Search for the cell housing the specified text and yield its (x, y) center coordinate. 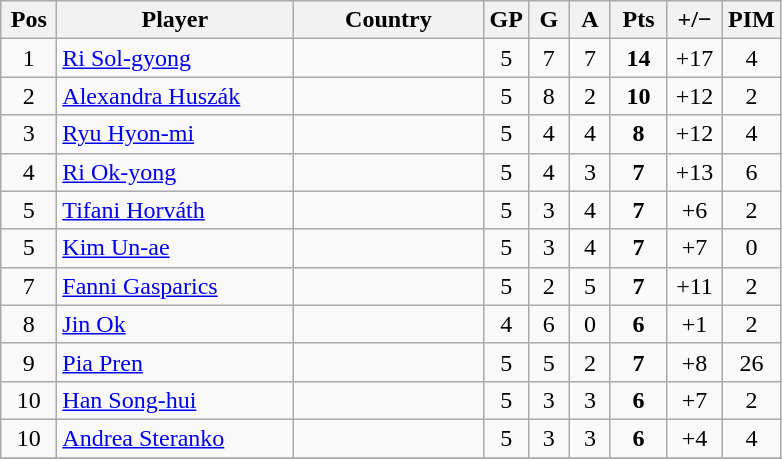
+6 (695, 210)
Pts (638, 20)
+4 (695, 438)
Andrea Steranko (175, 438)
Pos (29, 20)
+8 (695, 362)
Ri Sol-gyong (175, 58)
Fanni Gasparics (175, 286)
1 (29, 58)
Jin Ok (175, 324)
Kim Un-ae (175, 248)
Ryu Hyon-mi (175, 134)
+17 (695, 58)
Alexandra Huszák (175, 96)
GP (506, 20)
14 (638, 58)
+11 (695, 286)
G (548, 20)
Ri Ok-yong (175, 172)
Tifani Horváth (175, 210)
+1 (695, 324)
Country (388, 20)
PIM (752, 20)
+13 (695, 172)
Pia Pren (175, 362)
26 (752, 362)
+/− (695, 20)
Han Song-hui (175, 400)
A (590, 20)
9 (29, 362)
Player (175, 20)
